Capture the cell that displays the provided text and extract its (x, y) central coordinate. 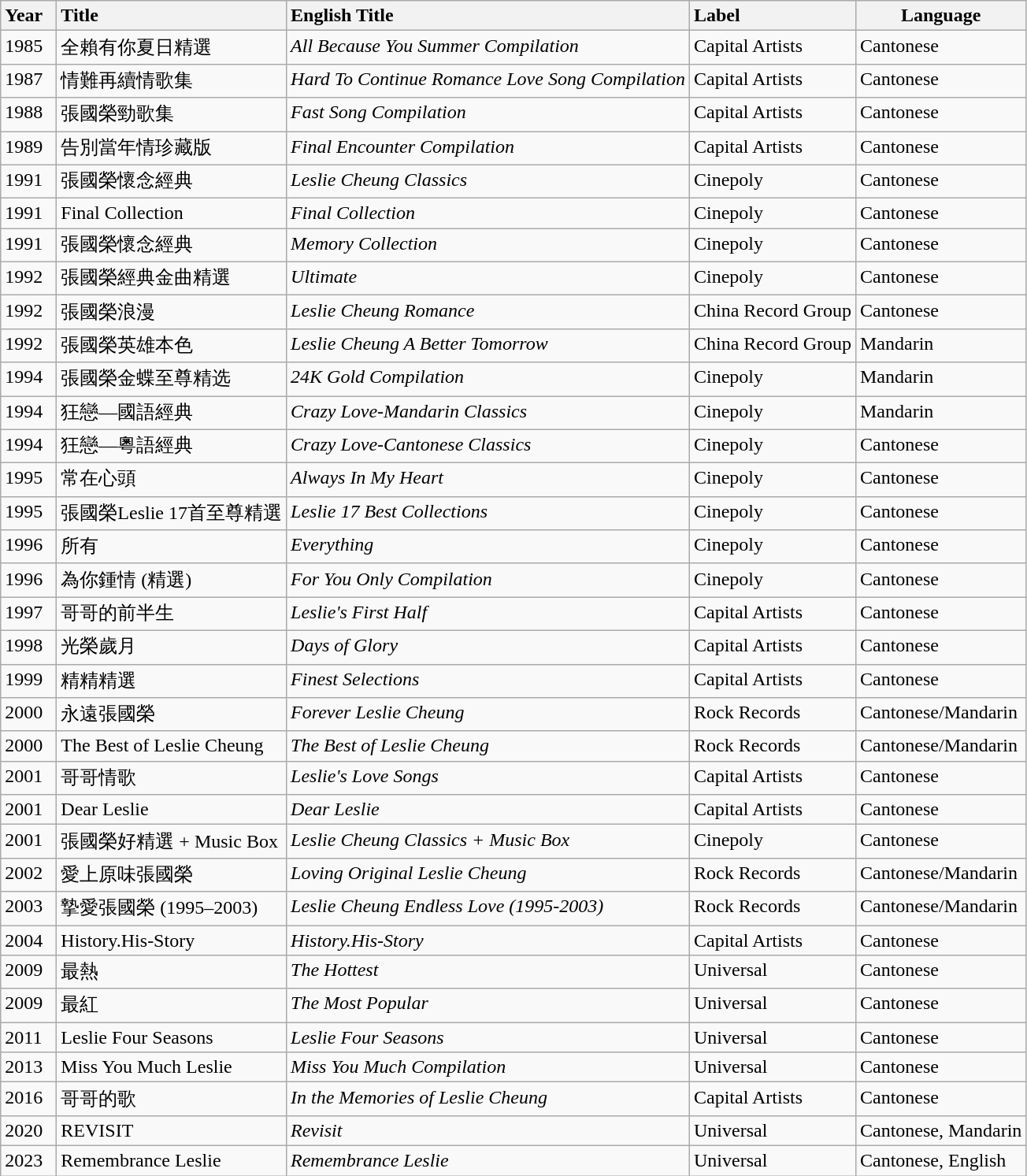
告別當年情珍藏版 (172, 148)
最熱 (172, 972)
Language (940, 16)
2020 (28, 1130)
Forever Leslie Cheung (488, 715)
常在心頭 (172, 480)
哥哥的歌 (172, 1100)
哥哥情歌 (172, 778)
Leslie Cheung Endless Love (1995-2003) (488, 909)
Title (172, 16)
Everything (488, 547)
Leslie Cheung Classics + Music Box (488, 841)
1999 (28, 681)
Days of Glory (488, 647)
全賴有你夏日精選 (172, 47)
Final Encounter Compilation (488, 148)
2002 (28, 874)
Year (28, 16)
Hard To Continue Romance Love Song Compilation (488, 80)
2004 (28, 940)
張國榮浪漫 (172, 312)
2013 (28, 1067)
Memory Collection (488, 246)
愛上原味張國榮 (172, 874)
張國榮英雄本色 (172, 345)
張國榮經典金曲精選 (172, 279)
狂戀—粵語經典 (172, 446)
2023 (28, 1160)
哥哥的前半生 (172, 614)
1985 (28, 47)
1998 (28, 647)
Leslie Cheung Romance (488, 312)
Leslie's Love Songs (488, 778)
Leslie's First Half (488, 614)
Crazy Love-Cantonese Classics (488, 446)
Leslie Cheung Classics (488, 181)
1989 (28, 148)
2011 (28, 1037)
English Title (488, 16)
1987 (28, 80)
The Most Popular (488, 1005)
最紅 (172, 1005)
為你鍾情 (精選) (172, 580)
Label (772, 16)
永遠張國榮 (172, 715)
Fast Song Compilation (488, 115)
Cantonese, Mandarin (940, 1130)
The Hottest (488, 972)
張國榮金蝶至尊精选 (172, 380)
REVISIT (172, 1130)
Loving Original Leslie Cheung (488, 874)
In the Memories of Leslie Cheung (488, 1100)
All Because You Summer Compilation (488, 47)
Leslie Cheung A Better Tomorrow (488, 345)
24K Gold Compilation (488, 380)
Always In My Heart (488, 480)
Finest Selections (488, 681)
所有 (172, 547)
For You Only Compilation (488, 580)
Revisit (488, 1130)
1988 (28, 115)
2016 (28, 1100)
狂戀—國語經典 (172, 413)
張國榮好精選 + Music Box (172, 841)
2003 (28, 909)
Crazy Love-Mandarin Classics (488, 413)
光榮歲月 (172, 647)
摯愛張國榮 (1995–2003) (172, 909)
張國榮Leslie 17首至尊精選 (172, 514)
Cantonese, English (940, 1160)
Miss You Much Leslie (172, 1067)
精精精選 (172, 681)
1997 (28, 614)
Leslie 17 Best Collections (488, 514)
張國榮勁歌集 (172, 115)
Miss You Much Compilation (488, 1067)
Ultimate (488, 279)
情難再續情歌集 (172, 80)
